From the cell containing the given text, extract its center point as (X, Y) coordinate. 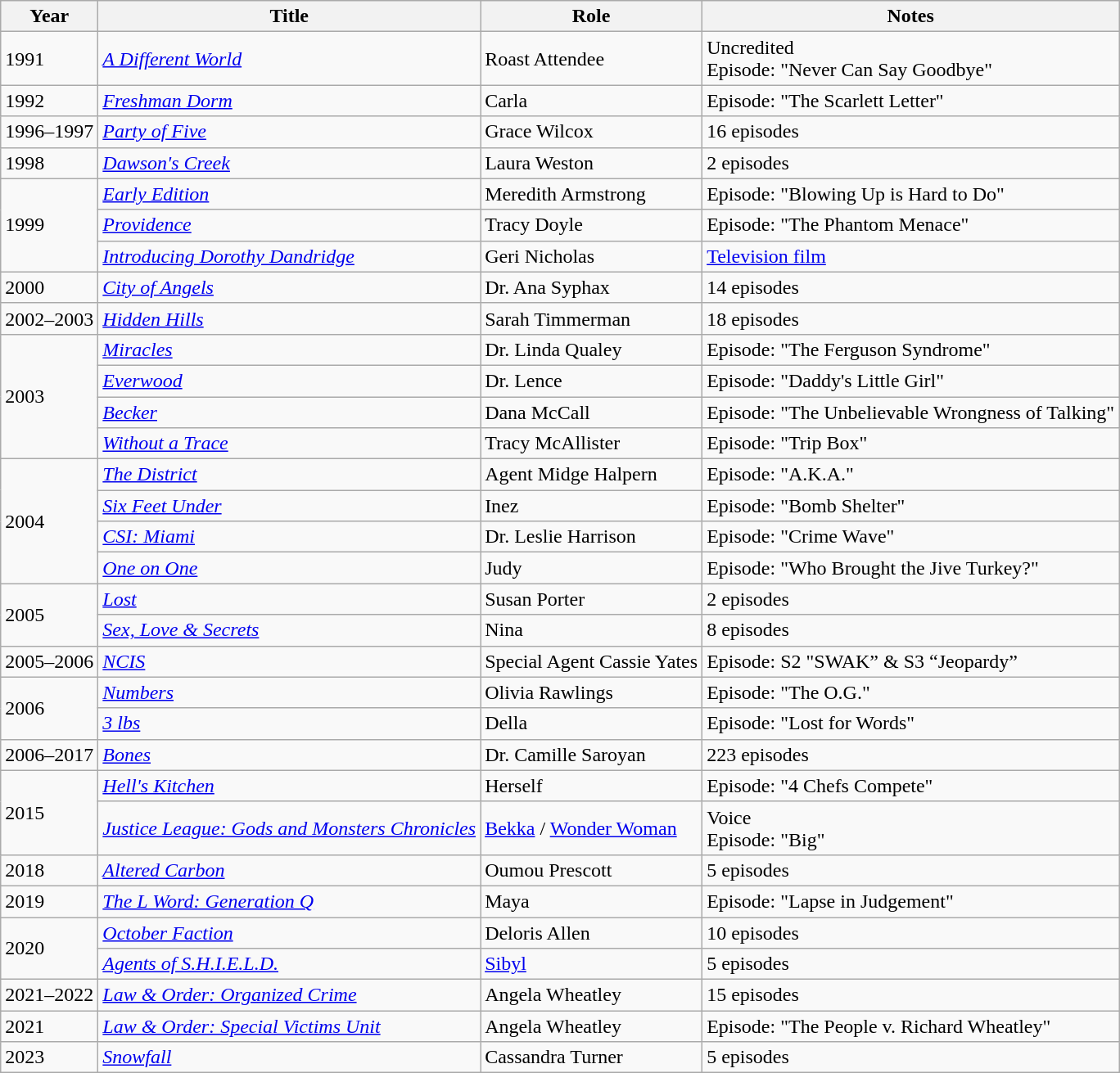
NCIS (290, 661)
Miracles (290, 349)
Sex, Love & Secrets (290, 630)
1991 (49, 59)
Episode: "The Unbelievable Wrongness of Talking" (910, 412)
2004 (49, 521)
Geri Nicholas (591, 256)
2018 (49, 870)
Sibyl (591, 964)
Inez (591, 506)
Without a Trace (290, 444)
Maya (591, 901)
Altered Carbon (290, 870)
Year (49, 16)
Sarah Timmerman (591, 318)
Lost (290, 599)
Episode: "The People v. Richard Wheatley" (910, 1026)
Six Feet Under (290, 506)
2021–2022 (49, 995)
Grace Wilcox (591, 132)
Introducing Dorothy Dandridge (290, 256)
Dr. Linda Qualey (591, 349)
15 episodes (910, 995)
Bones (290, 755)
Dawson's Creek (290, 163)
2003 (49, 396)
October Faction (290, 932)
The L Word: Generation Q (290, 901)
16 episodes (910, 132)
Deloris Allen (591, 932)
Dr. Leslie Harrison (591, 537)
One on One (290, 568)
Episode: "Who Brought the Jive Turkey?" (910, 568)
Roast Attendee (591, 59)
3 lbs (290, 724)
Episode: "Crime Wave" (910, 537)
City of Angels (290, 287)
CSI: Miami (290, 537)
Episode: "The Phantom Menace" (910, 225)
Episode: "Daddy's Little Girl" (910, 381)
Episode: "The Scarlett Letter" (910, 101)
Role (591, 16)
1998 (49, 163)
UncreditedEpisode: "Never Can Say Goodbye" (910, 59)
Agents of S.H.I.E.L.D. (290, 964)
2023 (49, 1057)
Episode: "Bomb Shelter" (910, 506)
2006–2017 (49, 755)
Special Agent Cassie Yates (591, 661)
Snowfall (290, 1057)
Bekka / Wonder Woman (591, 828)
2019 (49, 901)
Hidden Hills (290, 318)
Hell's Kitchen (290, 786)
Episode: "Trip Box" (910, 444)
Episode: "The Ferguson Syndrome" (910, 349)
Providence (290, 225)
Dana McCall (591, 412)
Episode: "The O.G." (910, 692)
Notes (910, 16)
The District (290, 475)
Early Edition (290, 194)
2021 (49, 1026)
Episode: "4 Chefs Compete" (910, 786)
1999 (49, 225)
2000 (49, 287)
2015 (49, 812)
Episode: "Lapse in Judgement" (910, 901)
2005 (49, 615)
Agent Midge Halpern (591, 475)
Television film (910, 256)
Freshman Dorm (290, 101)
Della (591, 724)
Meredith Armstrong (591, 194)
Susan Porter (591, 599)
1992 (49, 101)
Oumou Prescott (591, 870)
Dr. Lence (591, 381)
Dr. Ana Syphax (591, 287)
Party of Five (290, 132)
A Different World (290, 59)
Judy (591, 568)
Episode: "Blowing Up is Hard to Do" (910, 194)
Dr. Camille Saroyan (591, 755)
223 episodes (910, 755)
Herself (591, 786)
Episode: "A.K.A." (910, 475)
1996–1997 (49, 132)
Episode: "Lost for Words" (910, 724)
2006 (49, 708)
Everwood (290, 381)
2020 (49, 948)
Laura Weston (591, 163)
Episode: S2 "SWAK” & S3 “Jeopardy” (910, 661)
Tracy Doyle (591, 225)
Nina (591, 630)
8 episodes (910, 630)
Becker (290, 412)
Tracy McAllister (591, 444)
Law & Order: Special Victims Unit (290, 1026)
14 episodes (910, 287)
Numbers (290, 692)
2002–2003 (49, 318)
Carla (591, 101)
Title (290, 16)
Cassandra Turner (591, 1057)
2005–2006 (49, 661)
Justice League: Gods and Monsters Chronicles (290, 828)
18 episodes (910, 318)
10 episodes (910, 932)
VoiceEpisode: "Big" (910, 828)
Law & Order: Organized Crime (290, 995)
Olivia Rawlings (591, 692)
